Output the [x, y] coordinate of the center of the cell containing the given text.  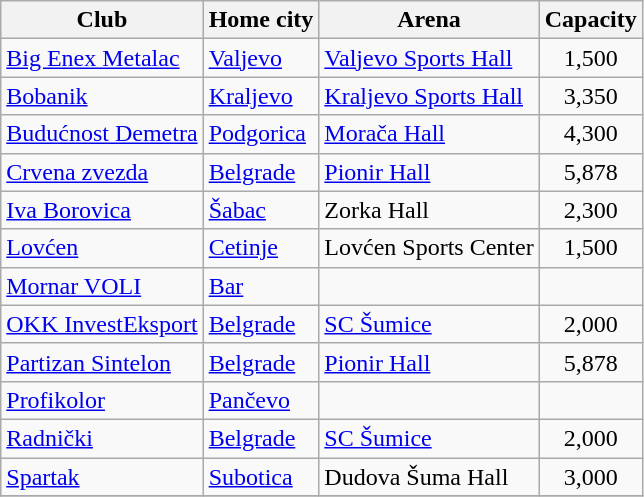
Morača Hall [429, 134]
Zorka Hall [429, 210]
Bobanik [102, 96]
2,300 [590, 210]
Kraljevo Sports Hall [429, 96]
Profikolor [102, 400]
Lovćen Sports Center [429, 248]
OKK InvestEksport [102, 324]
Valjevo [261, 58]
Cetinje [261, 248]
3,000 [590, 477]
Pančevo [261, 400]
Podgorica [261, 134]
Budućnost Demetra [102, 134]
Arena [429, 20]
Iva Borovica [102, 210]
Mornar VOLI [102, 286]
Radnički [102, 438]
Crvena zvezda [102, 172]
Club [102, 20]
Lovćen [102, 248]
Partizan Sintelon [102, 362]
Dudova Šuma Hall [429, 477]
Bar [261, 286]
Home city [261, 20]
Big Enex Metalac [102, 58]
Capacity [590, 20]
Valjevo Sports Hall [429, 58]
Šabac [261, 210]
Spartak [102, 477]
Subotica [261, 477]
3,350 [590, 96]
4,300 [590, 134]
Kraljevo [261, 96]
